Detect which cell encompasses the target text, then output its [X, Y] center coordinate. 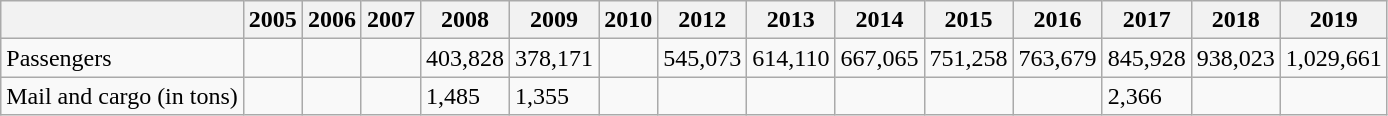
1,355 [554, 96]
2005 [272, 20]
1,485 [466, 96]
751,258 [968, 58]
667,065 [880, 58]
2008 [466, 20]
2010 [628, 20]
614,110 [791, 58]
2016 [1058, 20]
2,366 [1146, 96]
2019 [1334, 20]
403,828 [466, 58]
2014 [880, 20]
2013 [791, 20]
Passengers [122, 58]
2018 [1236, 20]
2009 [554, 20]
545,073 [702, 58]
2006 [332, 20]
763,679 [1058, 58]
1,029,661 [1334, 58]
2007 [390, 20]
2017 [1146, 20]
845,928 [1146, 58]
938,023 [1236, 58]
378,171 [554, 58]
2012 [702, 20]
2015 [968, 20]
Mail and cargo (in tons) [122, 96]
